Locate the cell with the specified text and output its [x, y] center coordinate. 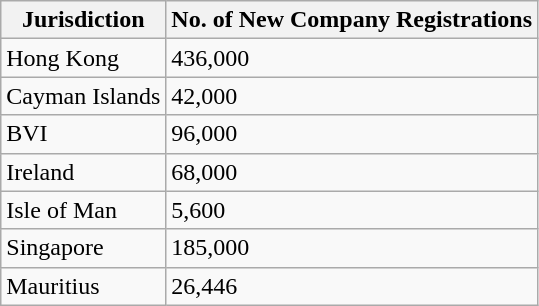
BVI [84, 134]
436,000 [352, 58]
26,446 [352, 286]
Isle of Man [84, 210]
96,000 [352, 134]
185,000 [352, 248]
Mauritius [84, 286]
Cayman Islands [84, 96]
42,000 [352, 96]
Hong Kong [84, 58]
5,600 [352, 210]
Ireland [84, 172]
No. of New Company Registrations [352, 20]
Jurisdiction [84, 20]
Singapore [84, 248]
68,000 [352, 172]
